Capture the cell that displays the provided text and extract its (x, y) central coordinate. 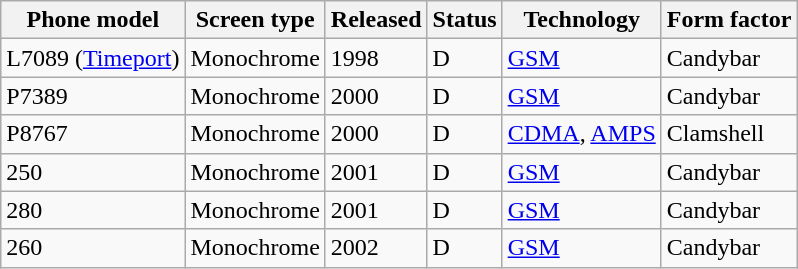
260 (93, 248)
Status (464, 20)
280 (93, 210)
CDMA, AMPS (582, 134)
P8767 (93, 134)
Released (376, 20)
Clamshell (729, 134)
Phone model (93, 20)
Screen type (255, 20)
L7089 (Timeport) (93, 58)
Form factor (729, 20)
250 (93, 172)
P7389 (93, 96)
1998 (376, 58)
Technology (582, 20)
2002 (376, 248)
